Return the [X, Y] coordinate for the center point of the cell that contains the specified text.  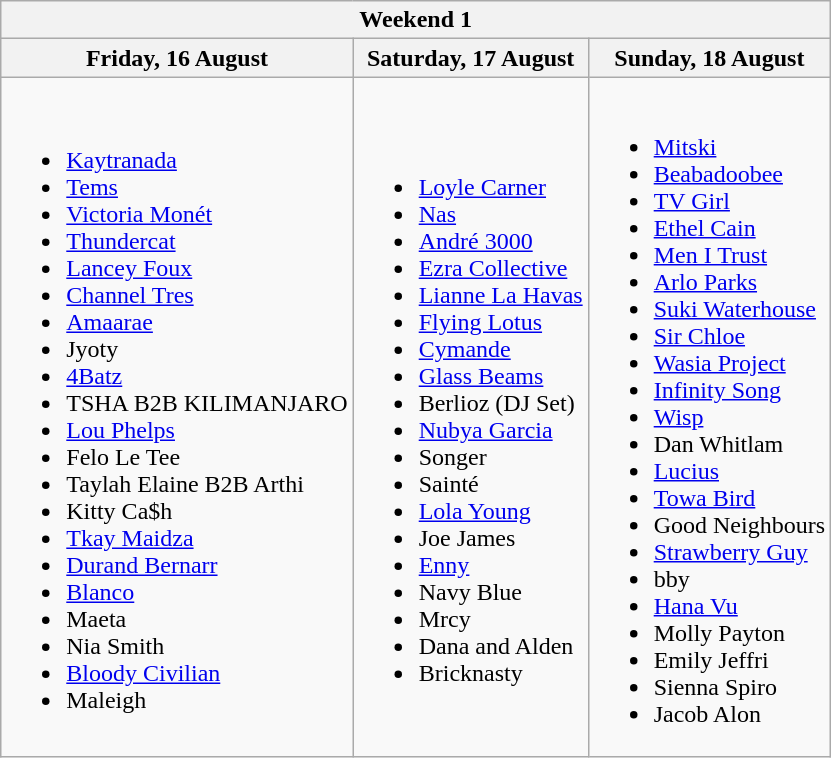
Saturday, 17 August [470, 58]
Weekend 1 [416, 20]
Sunday, 18 August [709, 58]
Friday, 16 August [177, 58]
